For the text-containing cell, return its midpoint in [x, y] coordinate format. 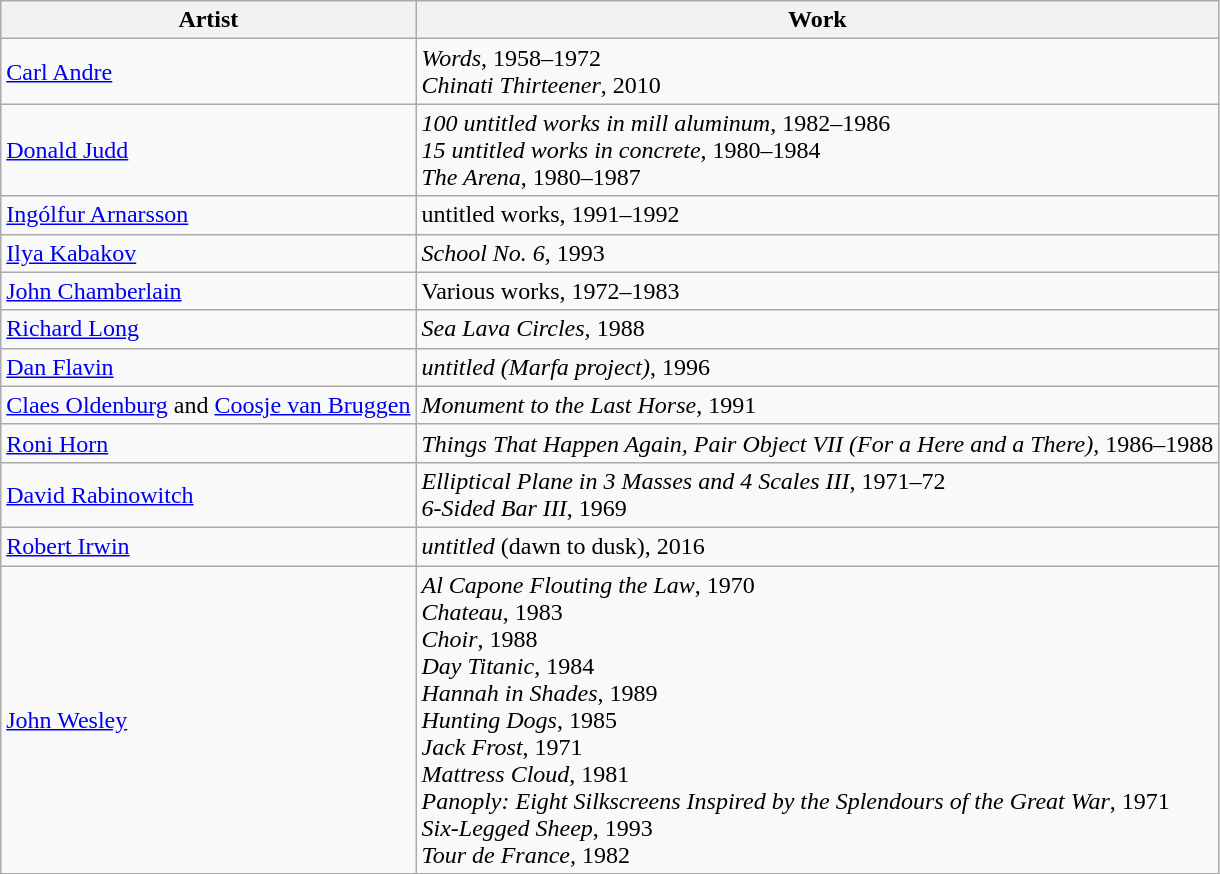
Claes Oldenburg and Coosje van Bruggen [208, 405]
Ingólfur Arnarsson [208, 215]
School No. 6, 1993 [818, 253]
Richard Long [208, 329]
untitled (dawn to dusk), 2016 [818, 546]
untitled works, 1991–1992 [818, 215]
Elliptical Plane in 3 Masses and 4 Scales III, 1971–726-Sided Bar III, 1969 [818, 494]
Monument to the Last Horse, 1991 [818, 405]
Words, 1958–1972Chinati Thirteener, 2010 [818, 72]
David Rabinowitch [208, 494]
Things That Happen Again, Pair Object VII (For a Here and a There), 1986–1988 [818, 443]
untitled (Marfa project), 1996 [818, 367]
Sea Lava Circles, 1988 [818, 329]
Carl Andre [208, 72]
John Wesley [208, 720]
100 untitled works in mill aluminum, 1982–198615 untitled works in concrete, 1980–1984The Arena, 1980–1987 [818, 150]
Ilya Kabakov [208, 253]
Artist [208, 20]
Donald Judd [208, 150]
Work [818, 20]
Robert Irwin [208, 546]
Roni Horn [208, 443]
Dan Flavin [208, 367]
Various works, 1972–1983 [818, 291]
John Chamberlain [208, 291]
